Return the [x, y] coordinate for the center point of the cell that contains the specified text.  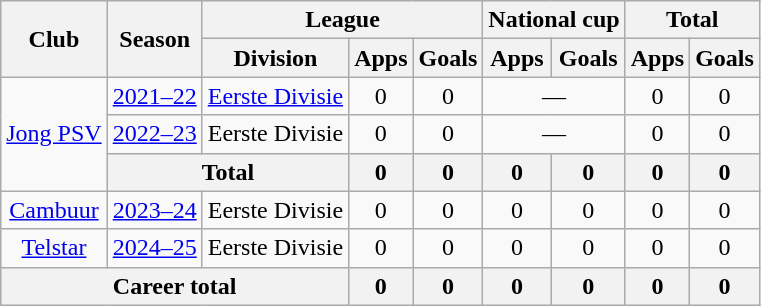
Cambuur [54, 210]
2021–22 [154, 96]
Division [275, 58]
Club [54, 39]
Jong PSV [54, 134]
2022–23 [154, 134]
2024–25 [154, 248]
Career total [175, 286]
2023–24 [154, 210]
National cup [554, 20]
Season [154, 39]
League [342, 20]
Telstar [54, 248]
